Extract the (x, y) coordinate from the center of the cell holding the provided text.  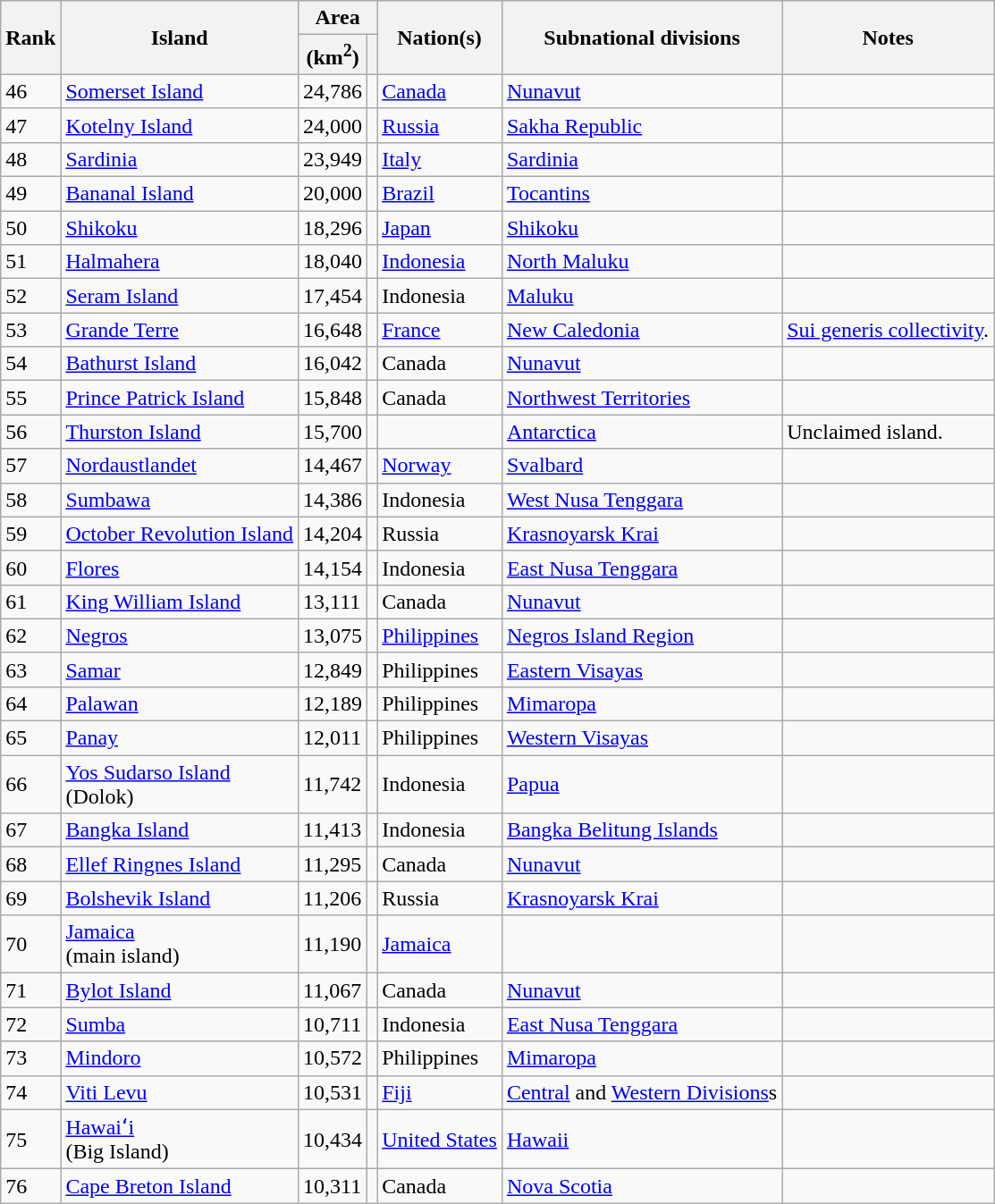
Unclaimed island. (889, 432)
61 (30, 602)
Papua (642, 785)
51 (30, 262)
46 (30, 91)
Flores (180, 568)
Norway (440, 466)
12,849 (333, 669)
Italy (440, 159)
Rank (30, 38)
54 (30, 364)
56 (30, 432)
(km2) (333, 55)
64 (30, 703)
11,206 (333, 898)
16,648 (333, 330)
King William Island (180, 602)
Northwest Territories (642, 398)
58 (30, 500)
72 (30, 1024)
Yos Sudarso Island(Dolok) (180, 785)
Bathurst Island (180, 364)
Bolshevik Island (180, 898)
24,786 (333, 91)
Bananal Island (180, 194)
18,296 (333, 228)
59 (30, 534)
Antarctica (642, 432)
49 (30, 194)
Seram Island (180, 296)
Area (338, 18)
France (440, 330)
69 (30, 898)
67 (30, 830)
Samar (180, 669)
Palawan (180, 703)
New Caledonia (642, 330)
Prince Patrick Island (180, 398)
70 (30, 944)
Island (180, 38)
47 (30, 125)
71 (30, 990)
10,572 (333, 1058)
53 (30, 330)
Kotelny Island (180, 125)
Nova Scotia (642, 1186)
Cape Breton Island (180, 1186)
14,204 (333, 534)
Bylot Island (180, 990)
Hawaiʻi(Big Island) (180, 1139)
11,190 (333, 944)
50 (30, 228)
15,700 (333, 432)
11,295 (333, 864)
60 (30, 568)
Sumba (180, 1024)
Western Visayas (642, 738)
Fiji (440, 1092)
17,454 (333, 296)
10,434 (333, 1139)
16,042 (333, 364)
24,000 (333, 125)
74 (30, 1092)
62 (30, 636)
Panay (180, 738)
57 (30, 466)
14,467 (333, 466)
Notes (889, 38)
10,311 (333, 1186)
18,040 (333, 262)
Halmahera (180, 262)
Nordaustlandet (180, 466)
12,011 (333, 738)
Central and Western Divisionss (642, 1092)
12,189 (333, 703)
Hawaii (642, 1139)
Eastern Visayas (642, 669)
52 (30, 296)
Somerset Island (180, 91)
14,154 (333, 568)
Thurston Island (180, 432)
Negros Island Region (642, 636)
11,742 (333, 785)
Sumbawa (180, 500)
66 (30, 785)
Brazil (440, 194)
United States (440, 1139)
Viti Levu (180, 1092)
Nation(s) (440, 38)
Negros (180, 636)
Grande Terre (180, 330)
48 (30, 159)
Jamaica(main island) (180, 944)
North Maluku (642, 262)
Japan (440, 228)
Ellef Ringnes Island (180, 864)
76 (30, 1186)
75 (30, 1139)
13,075 (333, 636)
63 (30, 669)
20,000 (333, 194)
Sui generis collectivity. (889, 330)
Maluku (642, 296)
Sakha Republic (642, 125)
15,848 (333, 398)
Bangka Island (180, 830)
October Revolution Island (180, 534)
Svalbard (642, 466)
10,711 (333, 1024)
14,386 (333, 500)
11,067 (333, 990)
Mindoro (180, 1058)
13,111 (333, 602)
11,413 (333, 830)
73 (30, 1058)
West Nusa Tenggara (642, 500)
68 (30, 864)
Subnational divisions (642, 38)
23,949 (333, 159)
Tocantins (642, 194)
55 (30, 398)
65 (30, 738)
10,531 (333, 1092)
Bangka Belitung Islands (642, 830)
Jamaica (440, 944)
